Locate the cell with the specified text and output its (x, y) center coordinate. 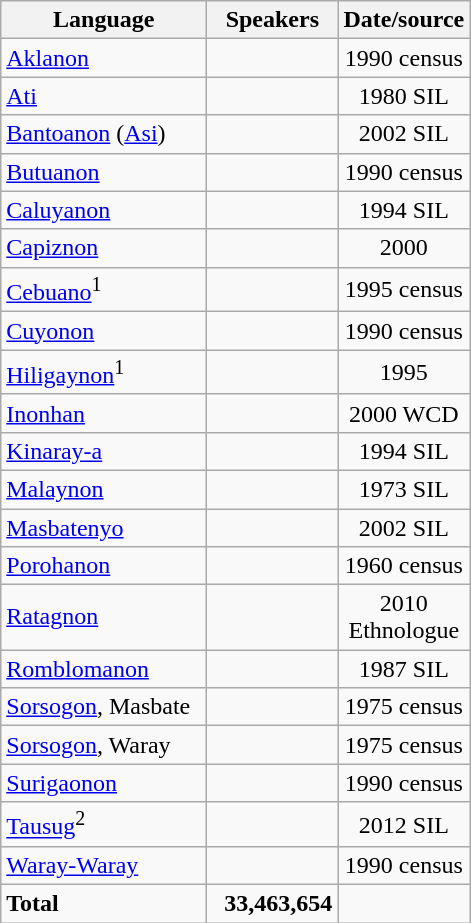
Surigaonon (104, 783)
2012 SIL (404, 824)
1980 SIL (404, 96)
Inonhan (104, 413)
Aklanon (104, 58)
2000 WCD (404, 413)
33,463,654 (272, 904)
Caluyanon (104, 210)
Butuanon (104, 172)
Capiznon (104, 248)
1973 SIL (404, 489)
Language (104, 20)
Masbatenyo (104, 528)
Ratagnon (104, 618)
Porohanon (104, 566)
Bantoanon (Asi) (104, 134)
Cebuano1 (104, 290)
Tausug2 (104, 824)
2000 (404, 248)
Sorsogon, Masbate (104, 707)
Total (104, 904)
Sorsogon, Waray (104, 745)
Malaynon (104, 489)
Ati (104, 96)
1995 census (404, 290)
Waray-Waray (104, 866)
1987 SIL (404, 669)
1995 (404, 372)
Speakers (272, 20)
Kinaray-a (104, 451)
Date/source (404, 20)
Hiligaynon1 (104, 372)
1960 census (404, 566)
Cuyonon (104, 331)
2010 Ethnologue (404, 618)
Romblomanon (104, 669)
